From the cell containing the given text, extract its center point as (x, y) coordinate. 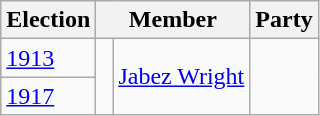
Party (284, 20)
Election (48, 20)
1917 (48, 96)
Jabez Wright (182, 77)
Member (173, 20)
1913 (48, 58)
